Return the (x, y) coordinate for the center point of the cell that contains the specified text.  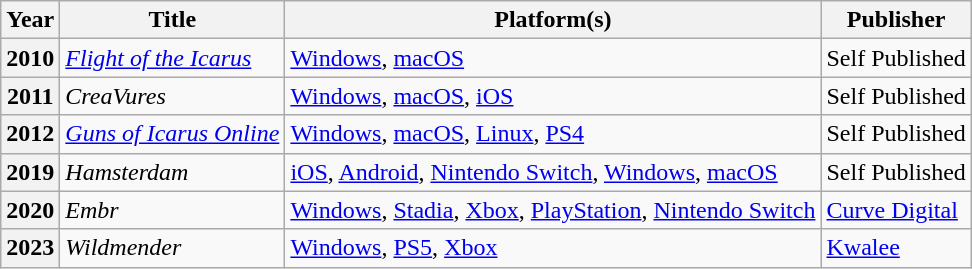
Curve Digital (896, 210)
Publisher (896, 20)
Flight of the Icarus (172, 58)
Guns of Icarus Online (172, 134)
Kwalee (896, 248)
2019 (30, 172)
Title (172, 20)
2012 (30, 134)
CreaVures (172, 96)
Windows, Stadia, Xbox, PlayStation, Nintendo Switch (553, 210)
2010 (30, 58)
Year (30, 20)
Platform(s) (553, 20)
2011 (30, 96)
2020 (30, 210)
2023 (30, 248)
Windows, macOS, Linux, PS4 (553, 134)
Hamsterdam (172, 172)
Windows, macOS, iOS (553, 96)
Embr (172, 210)
Windows, PS5, Xbox (553, 248)
Wildmender (172, 248)
Windows, macOS (553, 58)
iOS, Android, Nintendo Switch, Windows, macOS (553, 172)
